Find where the given text appears and provide that cell's center as (X, Y) coordinate. 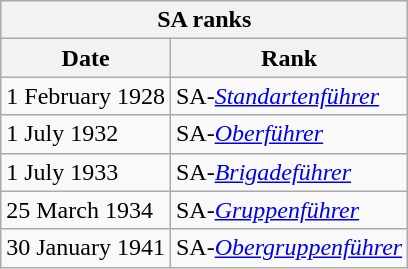
25 March 1934 (86, 210)
SA-Standartenführer (288, 96)
1 February 1928 (86, 96)
1 July 1933 (86, 172)
1 July 1932 (86, 134)
Date (86, 58)
30 January 1941 (86, 248)
SA-Gruppenführer (288, 210)
SA-Obergruppenführer (288, 248)
SA ranks (204, 20)
Rank (288, 58)
SA-Oberführer (288, 134)
SA-Brigadeführer (288, 172)
